For the text-containing cell, return its midpoint in [x, y] coordinate format. 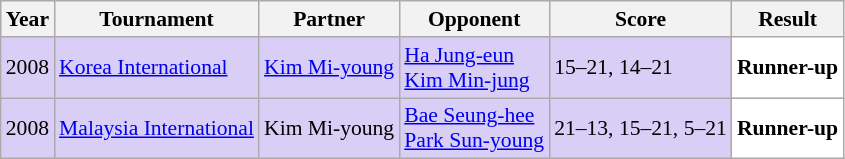
Tournament [156, 19]
Opponent [474, 19]
Ha Jung-eun Kim Min-jung [474, 68]
Malaysia International [156, 128]
Partner [329, 19]
Korea International [156, 68]
15–21, 14–21 [640, 68]
Result [788, 19]
Score [640, 19]
Year [28, 19]
Bae Seung-hee Park Sun-young [474, 128]
21–13, 15–21, 5–21 [640, 128]
